Scan for the cell matching the given text and deliver its (X, Y) coordinate at center. 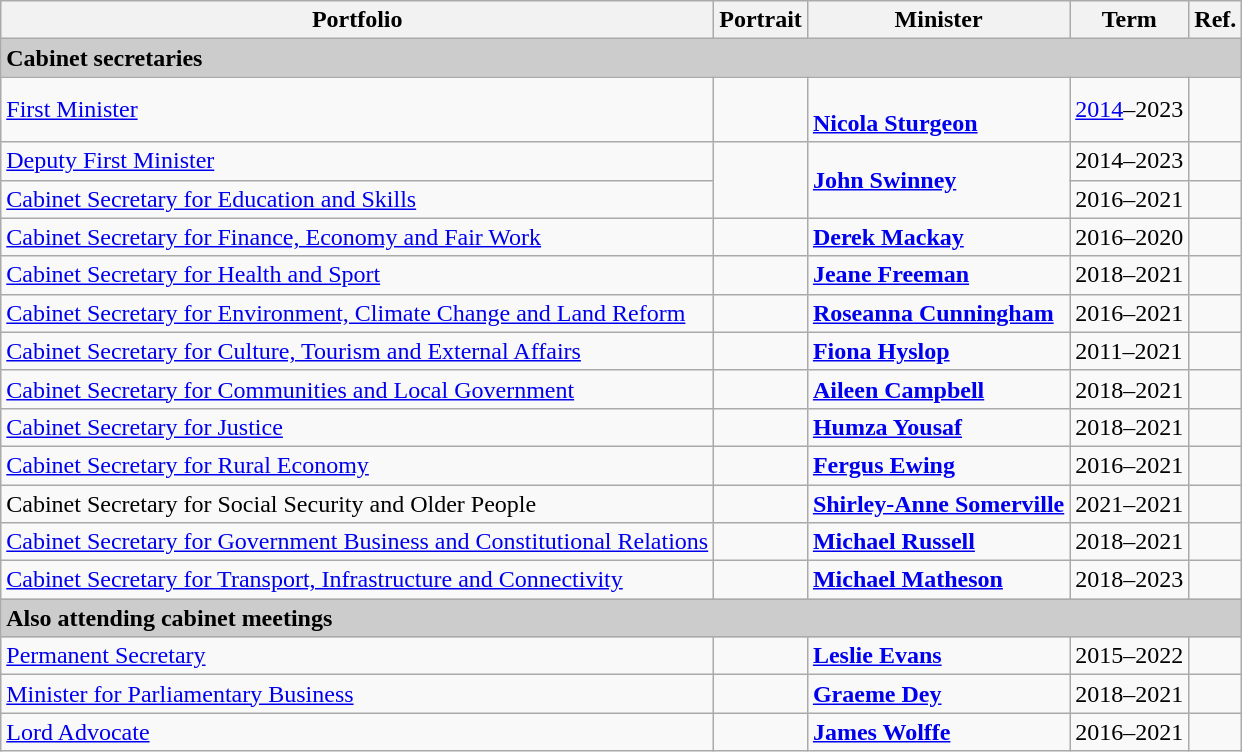
Cabinet Secretary for Health and Sport (358, 275)
Humza Yousaf (938, 427)
Portrait (761, 20)
Fiona Hyslop (938, 351)
Cabinet Secretary for Government Business and Constitutional Relations (358, 542)
Nicola Sturgeon (938, 110)
James Wolffe (938, 732)
Also attending cabinet meetings (622, 618)
Jeane Freeman (938, 275)
2011–2021 (1130, 351)
Roseanna Cunningham (938, 313)
Term (1130, 20)
Ref. (1216, 20)
Cabinet Secretary for Communities and Local Government (358, 389)
Leslie Evans (938, 656)
Lord Advocate (358, 732)
Aileen Campbell (938, 389)
Cabinet Secretary for Social Security and Older People (358, 503)
Deputy First Minister (358, 161)
Cabinet Secretary for Education and Skills (358, 199)
Graeme Dey (938, 694)
Cabinet Secretary for Rural Economy (358, 465)
Cabinet Secretary for Transport, Infrastructure and Connectivity (358, 580)
Minister (938, 20)
Shirley-Anne Somerville (938, 503)
2015–2022 (1130, 656)
2018–2023 (1130, 580)
Cabinet Secretary for Finance, Economy and Fair Work (358, 237)
Portfolio (358, 20)
Minister for Parliamentary Business (358, 694)
Cabinet secretaries (622, 58)
Fergus Ewing (938, 465)
2021–2021 (1130, 503)
Cabinet Secretary for Culture, Tourism and External Affairs (358, 351)
Derek Mackay (938, 237)
Michael Russell (938, 542)
Permanent Secretary (358, 656)
First Minister (358, 110)
2016–2020 (1130, 237)
Cabinet Secretary for Justice (358, 427)
Michael Matheson (938, 580)
Cabinet Secretary for Environment, Climate Change and Land Reform (358, 313)
John Swinney (938, 180)
